Provide the [X, Y] coordinate of the cell's center where the given text is located.  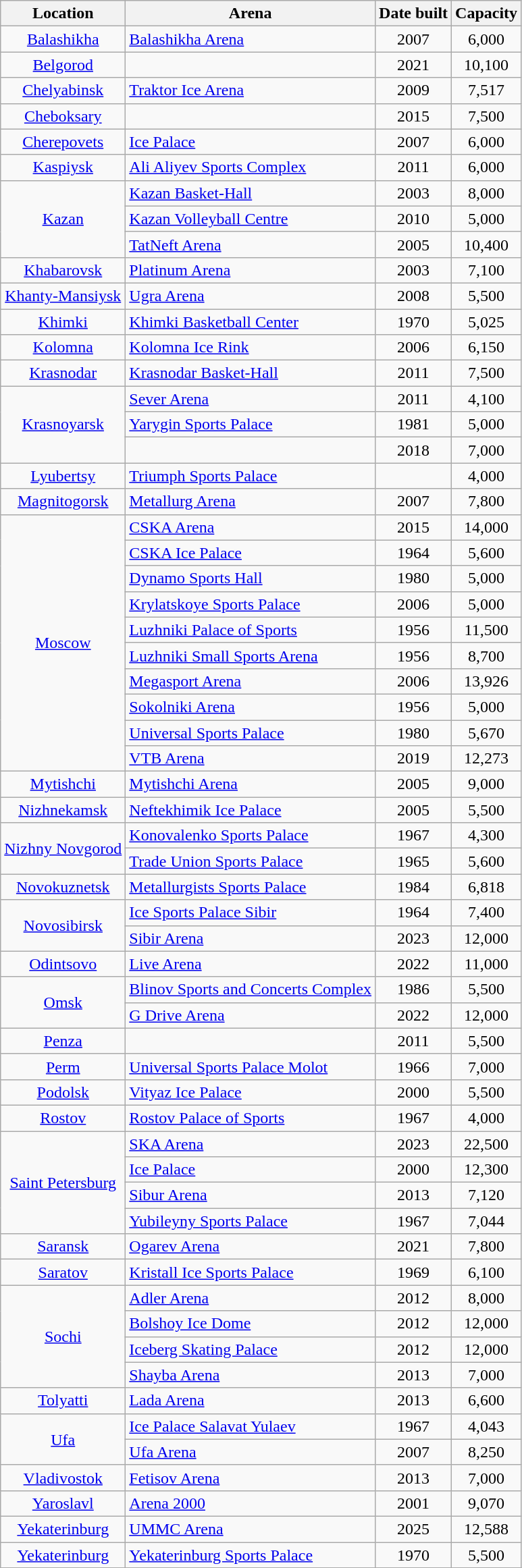
TatNeft Arena [251, 244]
Balashikha Arena [251, 39]
Ufa Arena [251, 1452]
Adler Arena [251, 1298]
Cheboksary [63, 116]
Chelyabinsk [63, 90]
12,273 [486, 759]
Kristall Ice Sports Palace [251, 1272]
CSKA Ice Palace [251, 553]
Podolsk [63, 1092]
UMMC Arena [251, 1529]
Metallurg Arena [251, 502]
SKA Arena [251, 1144]
Mytishchi Arena [251, 784]
1965 [413, 861]
Krylatskoye Sports Palace [251, 604]
Vladivostok [63, 1478]
9,070 [486, 1503]
Dynamo Sports Hall [251, 578]
10,100 [486, 65]
Neftekhimik Ice Palace [251, 810]
Triumph Sports Palace [251, 476]
Moscow [63, 643]
Kolomna [63, 348]
22,500 [486, 1144]
9,000 [486, 784]
1969 [413, 1272]
Magnitogorsk [63, 502]
1984 [413, 887]
Blinov Sports and Concerts Complex [251, 990]
14,000 [486, 527]
Shayba Arena [251, 1375]
Date built [413, 13]
5,025 [486, 322]
Yarygin Sports Palace [251, 425]
Novokuznetsk [63, 887]
Penza [63, 1041]
7,400 [486, 913]
Rostov [63, 1118]
Metallurgists Sports Palace [251, 887]
Konovalenko Sports Palace [251, 836]
Kolomna Ice Rink [251, 348]
Arena [251, 13]
Sever Arena [251, 399]
Ice Palace Salavat Yulaev [251, 1426]
Mytishchi [63, 784]
Perm [63, 1066]
2008 [413, 296]
Nizhnekamsk [63, 810]
11,500 [486, 630]
6,100 [486, 1272]
4,100 [486, 399]
Luzhniki Palace of Sports [251, 630]
Cherepovets [63, 142]
Ali Aliyev Sports Complex [251, 167]
Saransk [63, 1247]
Balashikha [63, 39]
Krasnoyarsk [63, 425]
8,700 [486, 655]
Tolyatti [63, 1401]
Megasport Arena [251, 681]
6,600 [486, 1401]
Ice Sports Palace Sibir [251, 913]
5,670 [486, 732]
Saint Petersburg [63, 1183]
Location [63, 13]
Fetisov Arena [251, 1478]
2001 [413, 1503]
Rostov Palace of Sports [251, 1118]
4,043 [486, 1426]
7,044 [486, 1221]
1966 [413, 1066]
Khanty-Mansiysk [63, 296]
Khimki [63, 322]
Khabarovsk [63, 270]
2018 [413, 450]
Luzhniki Small Sports Arena [251, 655]
Kazan Volleyball Centre [251, 219]
Trade Union Sports Palace [251, 861]
1986 [413, 990]
Kazan Basket-Hall [251, 193]
Iceberg Skating Palace [251, 1349]
Sibir Arena [251, 938]
Ufa [63, 1439]
2009 [413, 90]
2025 [413, 1529]
2019 [413, 759]
Kazan [63, 219]
Traktor Ice Arena [251, 90]
6,818 [486, 887]
Nizhny Novgorod [63, 848]
12,588 [486, 1529]
Sibur Arena [251, 1195]
4,300 [486, 836]
Bolshoy Ice Dome [251, 1324]
Omsk [63, 1002]
Vityaz Ice Palace [251, 1092]
2010 [413, 219]
Krasnodar Basket-Hall [251, 373]
Yubileyny Sports Palace [251, 1221]
1981 [413, 425]
Kaspiysk [63, 167]
10,400 [486, 244]
Yaroslavl [63, 1503]
Universal Sports Palace [251, 732]
Platinum Arena [251, 270]
12,300 [486, 1170]
7,100 [486, 270]
CSKA Arena [251, 527]
Ogarev Arena [251, 1247]
11,000 [486, 964]
Ugra Arena [251, 296]
6,150 [486, 348]
7,517 [486, 90]
13,926 [486, 681]
Sochi [63, 1336]
VTB Arena [251, 759]
Odintsovo [63, 964]
Lyubertsy [63, 476]
G Drive Arena [251, 1015]
Sokolniki Arena [251, 707]
8,250 [486, 1452]
Universal Sports Palace Molot [251, 1066]
7,120 [486, 1195]
Live Arena [251, 964]
Belgorod [63, 65]
Saratov [63, 1272]
Khimki Basketball Center [251, 322]
Novosibirsk [63, 925]
Lada Arena [251, 1401]
Capacity [486, 13]
Krasnodar [63, 373]
Yekaterinburg Sports Palace [251, 1555]
Arena 2000 [251, 1503]
